Scan for the cell matching the given text and deliver its (x, y) coordinate at center. 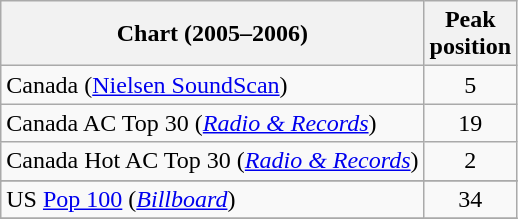
Canada Hot AC Top 30 (Radio & Records) (212, 161)
2 (470, 161)
19 (470, 123)
US Pop 100 (Billboard) (212, 199)
Canada (Nielsen SoundScan) (212, 85)
Peak position (470, 34)
Chart (2005–2006) (212, 34)
Canada AC Top 30 (Radio & Records) (212, 123)
5 (470, 85)
34 (470, 199)
